Search for the cell housing the specified text and yield its [x, y] center coordinate. 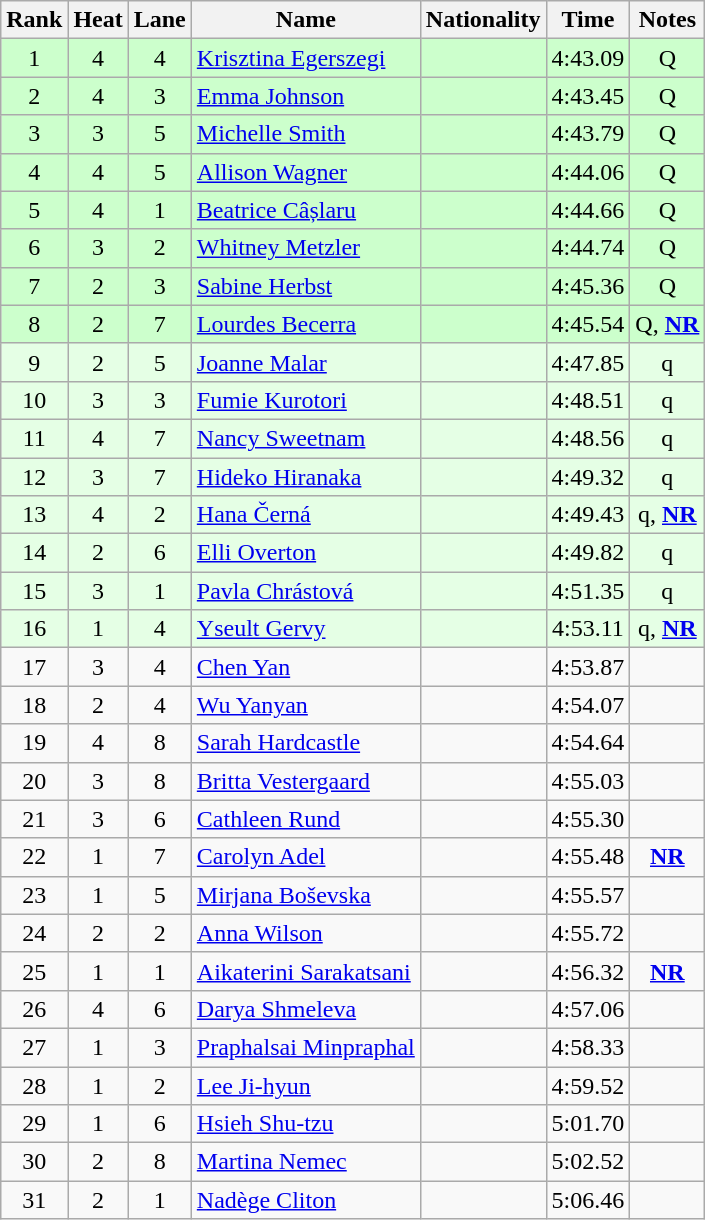
4:55.30 [588, 819]
4:43.79 [588, 134]
5:01.70 [588, 1124]
5:06.46 [588, 1200]
16 [34, 629]
24 [34, 933]
Hsieh Shu-tzu [306, 1124]
14 [34, 553]
26 [34, 1009]
13 [34, 515]
Praphalsai Minpraphal [306, 1047]
Britta Vestergaard [306, 781]
10 [34, 400]
4:44.66 [588, 210]
Aikaterini Sarakatsani [306, 971]
22 [34, 857]
4:53.87 [588, 667]
4:44.74 [588, 248]
4:44.06 [588, 172]
Darya Shmeleva [306, 1009]
18 [34, 705]
4:54.07 [588, 705]
4:57.06 [588, 1009]
Chen Yan [306, 667]
Elli Overton [306, 553]
4:51.35 [588, 591]
Hana Černá [306, 515]
4:45.36 [588, 286]
Heat [98, 20]
30 [34, 1162]
29 [34, 1124]
Anna Wilson [306, 933]
4:47.85 [588, 362]
Lee Ji-hyun [306, 1085]
Lane [160, 20]
28 [34, 1085]
4:58.33 [588, 1047]
4:49.32 [588, 477]
Fumie Kurotori [306, 400]
Nancy Sweetnam [306, 438]
5:02.52 [588, 1162]
31 [34, 1200]
Martina Nemec [306, 1162]
4:55.03 [588, 781]
Cathleen Rund [306, 819]
4:55.48 [588, 857]
4:43.45 [588, 96]
Rank [34, 20]
4:49.43 [588, 515]
Notes [668, 20]
4:48.56 [588, 438]
Beatrice Câșlaru [306, 210]
9 [34, 362]
Joanne Malar [306, 362]
Whitney Metzler [306, 248]
Nadège Cliton [306, 1200]
Q, NR [668, 324]
4:45.54 [588, 324]
Pavla Chrástová [306, 591]
Hideko Hiranaka [306, 477]
Name [306, 20]
12 [34, 477]
Allison Wagner [306, 172]
Wu Yanyan [306, 705]
Mirjana Boševska [306, 895]
25 [34, 971]
4:56.32 [588, 971]
4:49.82 [588, 553]
21 [34, 819]
Time [588, 20]
Carolyn Adel [306, 857]
23 [34, 895]
19 [34, 743]
4:43.09 [588, 58]
4:53.11 [588, 629]
4:55.72 [588, 933]
Yseult Gervy [306, 629]
Sabine Herbst [306, 286]
20 [34, 781]
Krisztina Egerszegi [306, 58]
17 [34, 667]
4:55.57 [588, 895]
Sarah Hardcastle [306, 743]
Emma Johnson [306, 96]
11 [34, 438]
4:54.64 [588, 743]
27 [34, 1047]
Nationality [483, 20]
4:48.51 [588, 400]
15 [34, 591]
Michelle Smith [306, 134]
Lourdes Becerra [306, 324]
4:59.52 [588, 1085]
